From the cell containing the given text, extract its center point as [X, Y] coordinate. 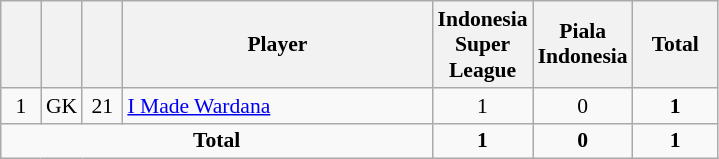
GK [62, 106]
Piala Indonesia [583, 44]
21 [102, 106]
Player [277, 44]
I Made Wardana [277, 106]
Indonesia Super League [482, 44]
